Search for the cell housing the specified text and yield its (X, Y) center coordinate. 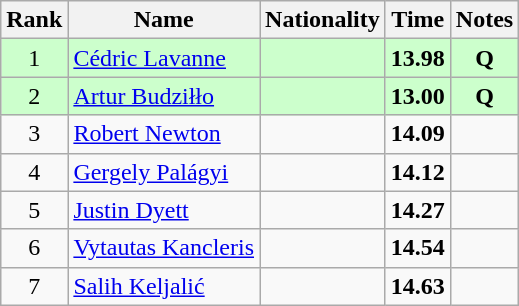
Nationality (323, 20)
Time (418, 20)
Gergely Palágyi (164, 172)
Rank (34, 20)
Artur Budziłło (164, 96)
13.98 (418, 58)
6 (34, 248)
14.12 (418, 172)
14.54 (418, 248)
Robert Newton (164, 134)
14.09 (418, 134)
14.63 (418, 286)
2 (34, 96)
4 (34, 172)
Cédric Lavanne (164, 58)
13.00 (418, 96)
5 (34, 210)
3 (34, 134)
Salih Keljalić (164, 286)
Vytautas Kancleris (164, 248)
14.27 (418, 210)
Notes (484, 20)
1 (34, 58)
Name (164, 20)
7 (34, 286)
Justin Dyett (164, 210)
